Search for the cell housing the specified text and yield its (x, y) center coordinate. 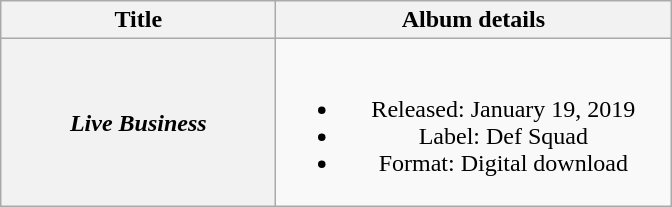
Album details (474, 20)
Title (138, 20)
Live Business (138, 122)
Released: January 19, 2019Label: Def SquadFormat: Digital download (474, 122)
